Search for the cell housing the specified text and yield its [x, y] center coordinate. 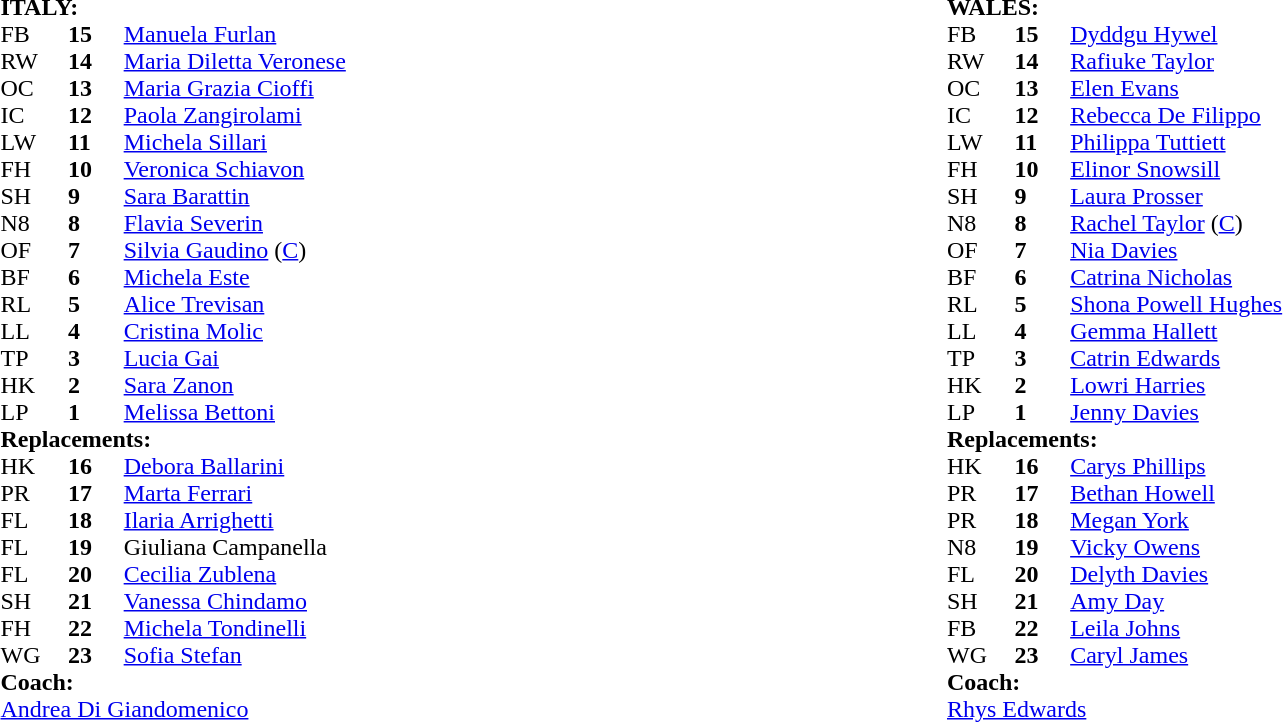
Sara Zanon [328, 386]
Maria Grazia Cioffi [328, 88]
Cecilia Zublena [328, 574]
Debora Ballarini [328, 466]
Replacements: [470, 440]
Silvia Gaudino (C) [328, 250]
Sara Barattin [328, 196]
Ilaria Arrighetti [328, 520]
Sofia Stefan [328, 656]
Manuela Furlan [328, 34]
Michela Este [328, 278]
Melissa Bettoni [328, 412]
Flavia Severin [328, 224]
Alice Trevisan [328, 304]
Michela Tondinelli [328, 628]
Veronica Schiavon [328, 170]
Coach: [470, 682]
Vanessa Chindamo [328, 602]
Giuliana Campanella [328, 548]
Michela Sillari [328, 142]
Maria Diletta Veronese [328, 62]
Lucia Gai [328, 358]
Marta Ferrari [328, 494]
Cristina Molic [328, 332]
Paola Zangirolami [328, 116]
